For the text-containing cell, return its midpoint in (x, y) coordinate format. 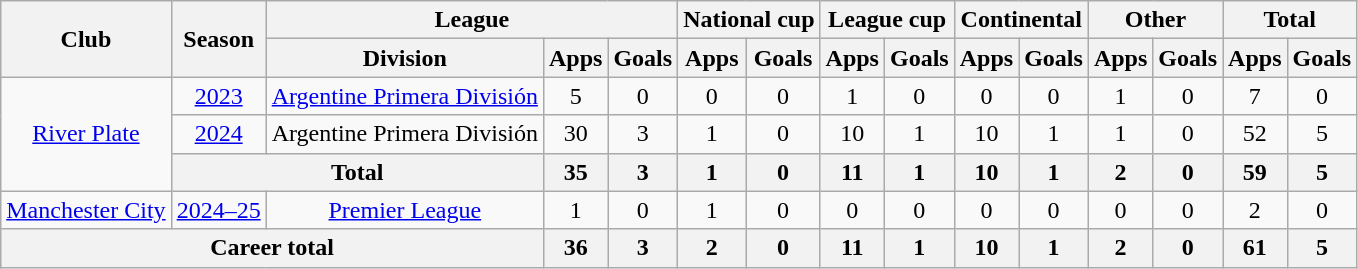
35 (575, 172)
Career total (272, 248)
2023 (218, 96)
7 (1255, 96)
59 (1255, 172)
National cup (749, 20)
52 (1255, 134)
Season (218, 39)
River Plate (86, 134)
2024–25 (218, 210)
League (472, 20)
Premier League (404, 210)
Club (86, 39)
Manchester City (86, 210)
61 (1255, 248)
2024 (218, 134)
30 (575, 134)
Other (1155, 20)
36 (575, 248)
Continental (1021, 20)
League cup (887, 20)
Division (404, 58)
